For the text-containing cell, return its midpoint in [x, y] coordinate format. 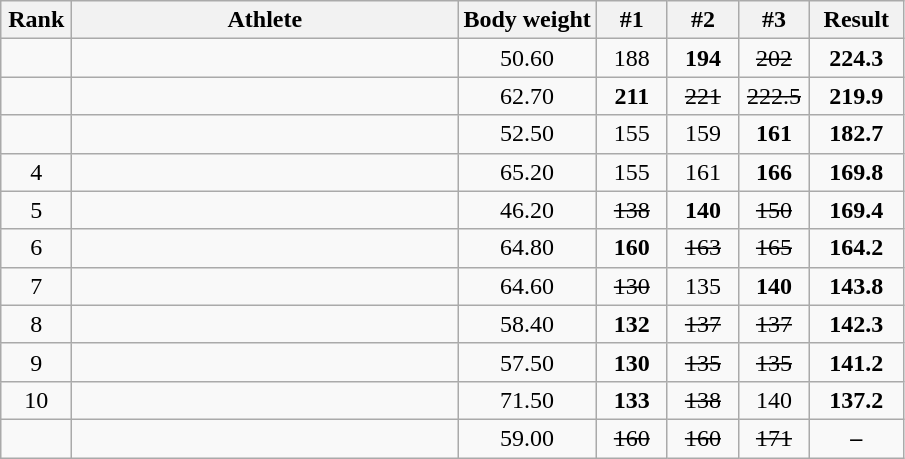
65.20 [527, 172]
224.3 [856, 58]
188 [632, 58]
9 [36, 362]
Athlete [265, 20]
7 [36, 286]
150 [774, 210]
5 [36, 210]
#3 [774, 20]
50.60 [527, 58]
194 [702, 58]
142.3 [856, 324]
8 [36, 324]
46.20 [527, 210]
#1 [632, 20]
141.2 [856, 362]
Body weight [527, 20]
165 [774, 248]
219.9 [856, 96]
164.2 [856, 248]
– [856, 438]
59.00 [527, 438]
Result [856, 20]
133 [632, 400]
182.7 [856, 134]
71.50 [527, 400]
222.5 [774, 96]
171 [774, 438]
62.70 [527, 96]
10 [36, 400]
169.8 [856, 172]
211 [632, 96]
#2 [702, 20]
163 [702, 248]
64.80 [527, 248]
57.50 [527, 362]
137.2 [856, 400]
Rank [36, 20]
166 [774, 172]
132 [632, 324]
202 [774, 58]
159 [702, 134]
4 [36, 172]
52.50 [527, 134]
58.40 [527, 324]
221 [702, 96]
143.8 [856, 286]
169.4 [856, 210]
6 [36, 248]
64.60 [527, 286]
